Extract the (X, Y) coordinate from the center of the cell holding the provided text.  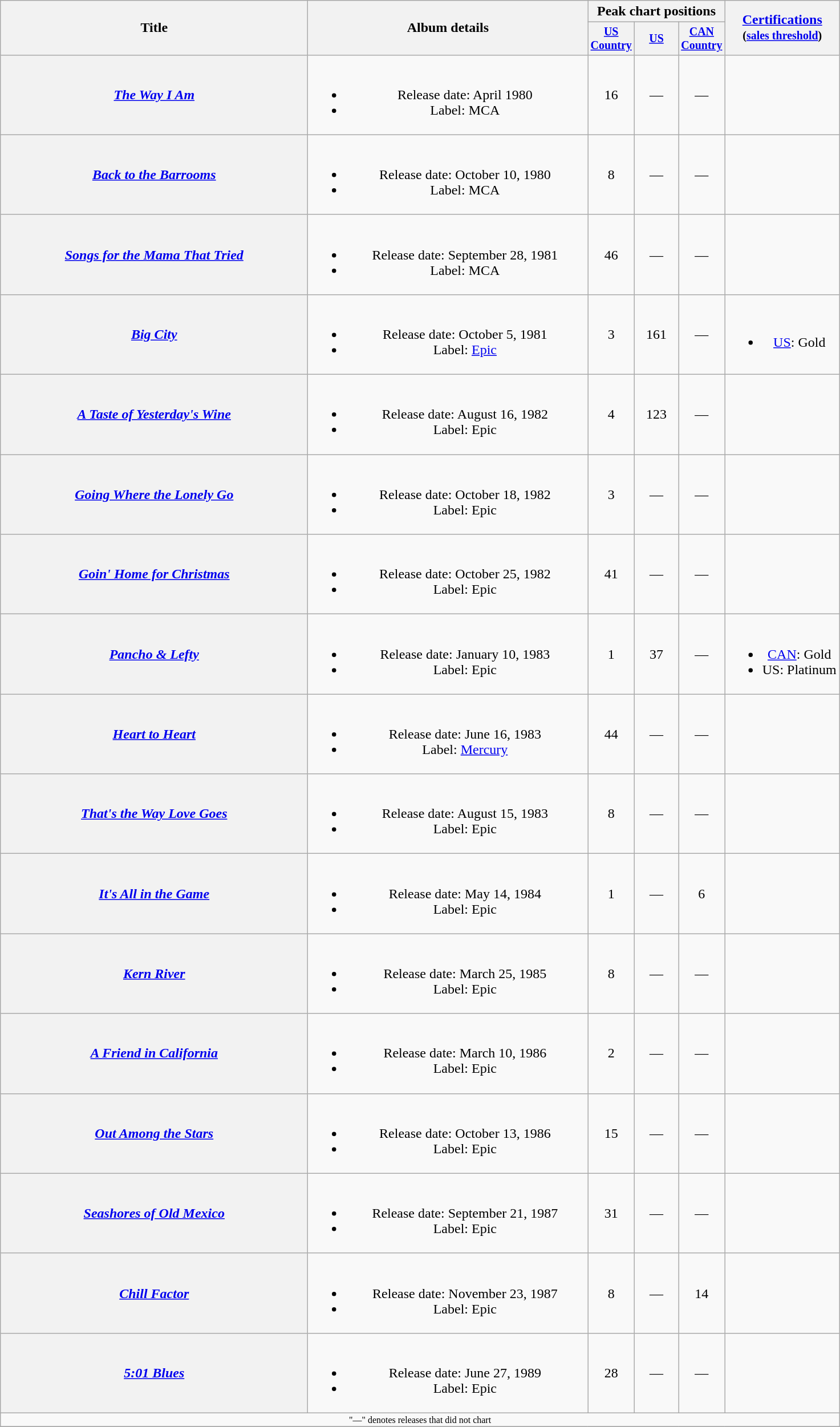
Out Among the Stars (154, 1133)
28 (611, 1373)
41 (611, 574)
It's All in the Game (154, 894)
Release date: October 5, 1981Label: Epic (448, 334)
37 (657, 654)
Release date: September 28, 1981Label: MCA (448, 254)
Release date: October 25, 1982Label: Epic (448, 574)
A Friend in California (154, 1053)
16 (611, 95)
CAN Country (702, 39)
15 (611, 1133)
123 (657, 415)
4 (611, 415)
US Country (611, 39)
6 (702, 894)
Release date: June 16, 1983Label: Mercury (448, 734)
Release date: January 10, 1983Label: Epic (448, 654)
Pancho & Lefty (154, 654)
Release date: October 18, 1982Label: Epic (448, 494)
Release date: August 15, 1983Label: Epic (448, 814)
US: Gold (782, 334)
31 (611, 1213)
Release date: October 13, 1986Label: Epic (448, 1133)
Release date: May 14, 1984Label: Epic (448, 894)
Title (154, 28)
Certifications(sales threshold) (782, 28)
Release date: June 27, 1989Label: Epic (448, 1373)
Release date: October 10, 1980Label: MCA (448, 175)
"—" denotes releases that did not chart (420, 1420)
46 (611, 254)
Release date: November 23, 1987Label: Epic (448, 1293)
That's the Way Love Goes (154, 814)
Chill Factor (154, 1293)
Going Where the Lonely Go (154, 494)
Goin' Home for Christmas (154, 574)
44 (611, 734)
Big City (154, 334)
14 (702, 1293)
Seashores of Old Mexico (154, 1213)
US (657, 39)
Release date: March 10, 1986Label: Epic (448, 1053)
Songs for the Mama That Tried (154, 254)
Release date: August 16, 1982Label: Epic (448, 415)
Album details (448, 28)
Release date: April 1980Label: MCA (448, 95)
Release date: September 21, 1987Label: Epic (448, 1213)
The Way I Am (154, 95)
A Taste of Yesterday's Wine (154, 415)
161 (657, 334)
Peak chart positions (656, 11)
Kern River (154, 974)
Release date: March 25, 1985Label: Epic (448, 974)
Back to the Barrooms (154, 175)
Heart to Heart (154, 734)
CAN: GoldUS: Platinum (782, 654)
2 (611, 1053)
5:01 Blues (154, 1373)
